Capture the cell that displays the provided text and extract its (X, Y) central coordinate. 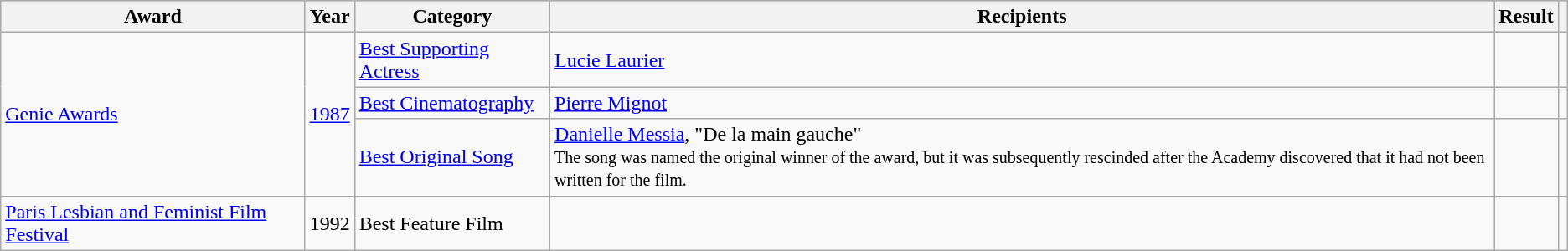
Best Cinematography (452, 103)
Best Supporting Actress (452, 60)
1987 (330, 114)
Award (152, 17)
Year (330, 17)
Category (452, 17)
Best Original Song (452, 157)
1992 (330, 223)
Result (1526, 17)
Genie Awards (152, 114)
Lucie Laurier (1022, 60)
Pierre Mignot (1022, 103)
Recipients (1022, 17)
Best Feature Film (452, 223)
Paris Lesbian and Feminist Film Festival (152, 223)
